Identify which cell holds the provided text, then report its (X, Y) central coordinate. 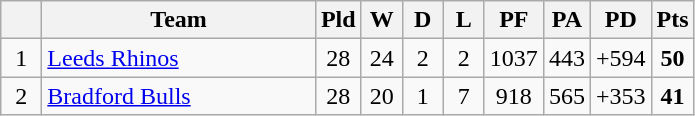
D (422, 20)
W (382, 20)
PD (620, 20)
L (464, 20)
PF (514, 20)
41 (672, 96)
Pld (338, 20)
7 (464, 96)
24 (382, 58)
1037 (514, 58)
50 (672, 58)
+353 (620, 96)
565 (566, 96)
20 (382, 96)
Bradford Bulls (179, 96)
Pts (672, 20)
443 (566, 58)
PA (566, 20)
+594 (620, 58)
Leeds Rhinos (179, 58)
918 (514, 96)
Team (179, 20)
